Search for the cell housing the specified text and yield its [x, y] center coordinate. 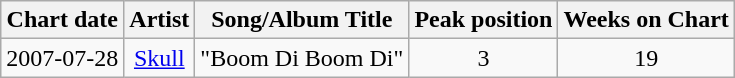
Artist [160, 20]
Chart date [62, 20]
Weeks on Chart [646, 20]
Peak position [484, 20]
Skull [160, 58]
Song/Album Title [302, 20]
3 [484, 58]
"Boom Di Boom Di" [302, 58]
19 [646, 58]
2007-07-28 [62, 58]
